Determine the (x, y) coordinate at the center of the cell enclosing the given text.  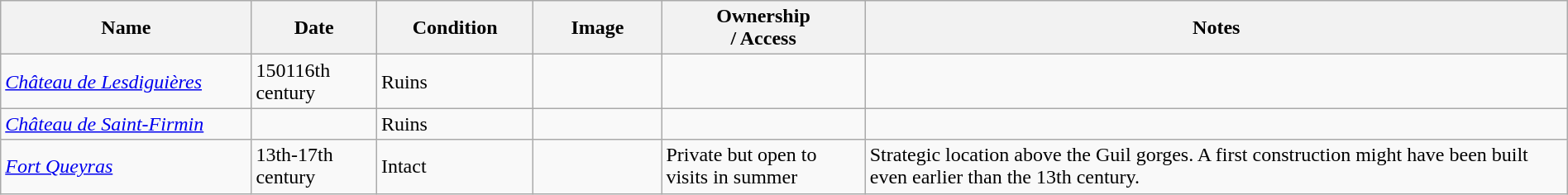
Condition (455, 28)
Notes (1216, 28)
Fort Queyras (126, 167)
Private but open to visits in summer (763, 167)
Château de Saint-Firmin (126, 124)
Strategic location above the Guil gorges. A first construction might have been built even earlier than the 13th century. (1216, 167)
Château de Lesdiguières (126, 81)
Ownership/ Access (763, 28)
150116th century (314, 81)
Date (314, 28)
Name (126, 28)
13th-17th century (314, 167)
Intact (455, 167)
Image (597, 28)
